From the cell containing the given text, extract its center point as [x, y] coordinate. 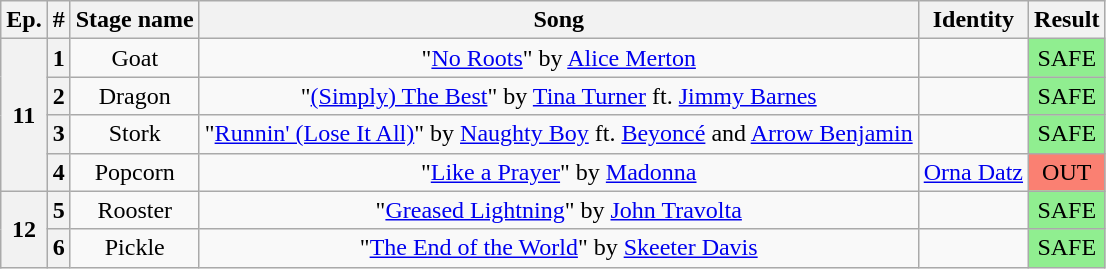
Orna Datz [973, 172]
Dragon [134, 96]
Result [1067, 20]
Song [558, 20]
"Like a Prayer" by Madonna [558, 172]
6 [58, 248]
# [58, 20]
"Greased Lightning" by John Travolta [558, 210]
Popcorn [134, 172]
Identity [973, 20]
1 [58, 58]
Goat [134, 58]
"No Roots" by Alice Merton [558, 58]
"The End of the World" by Skeeter Davis [558, 248]
Rooster [134, 210]
"(Simply) The Best" by Tina Turner ft. Jimmy Barnes [558, 96]
Stage name [134, 20]
4 [58, 172]
Pickle [134, 248]
Stork [134, 134]
Ep. [24, 20]
5 [58, 210]
OUT [1067, 172]
2 [58, 96]
"Runnin' (Lose It All)" by Naughty Boy ft. Beyoncé and Arrow Benjamin [558, 134]
12 [24, 229]
3 [58, 134]
11 [24, 115]
